Return the [X, Y] coordinate for the center point of the cell that contains the specified text.  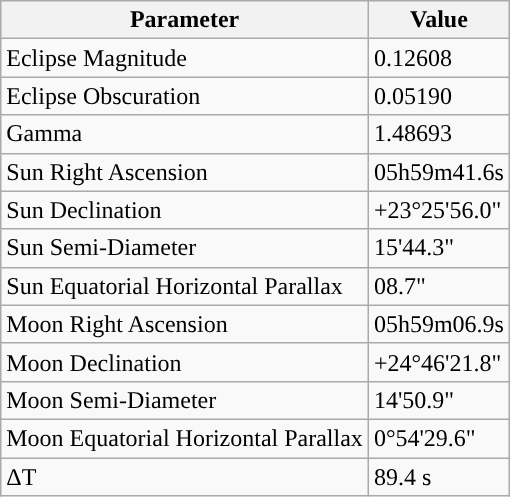
+23°25'56.0" [438, 210]
Sun Equatorial Horizontal Parallax [185, 286]
+24°46'21.8" [438, 362]
0°54'29.6" [438, 438]
08.7" [438, 286]
Moon Equatorial Horizontal Parallax [185, 438]
1.48693 [438, 134]
Eclipse Obscuration [185, 96]
Eclipse Magnitude [185, 58]
Sun Right Ascension [185, 172]
ΔT [185, 477]
Moon Semi-Diameter [185, 400]
0.05190 [438, 96]
14'50.9" [438, 400]
15'44.3" [438, 248]
Parameter [185, 20]
Value [438, 20]
Sun Declination [185, 210]
Gamma [185, 134]
89.4 s [438, 477]
05h59m06.9s [438, 324]
Moon Declination [185, 362]
Sun Semi-Diameter [185, 248]
Moon Right Ascension [185, 324]
05h59m41.6s [438, 172]
0.12608 [438, 58]
